From the cell containing the given text, extract its center point as [x, y] coordinate. 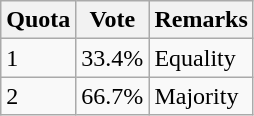
Vote [112, 20]
2 [38, 96]
66.7% [112, 96]
Equality [201, 58]
Remarks [201, 20]
1 [38, 58]
Majority [201, 96]
Quota [38, 20]
33.4% [112, 58]
